Return (x, y) of the center of cell containing provided text 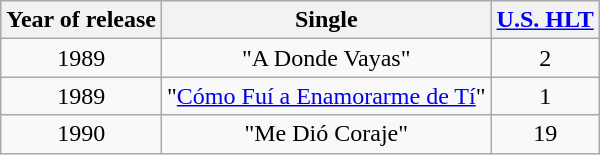
1 (545, 96)
U.S. HLT (545, 20)
Single (326, 20)
"A Donde Vayas" (326, 58)
19 (545, 134)
"Me Dió Coraje" (326, 134)
"Cómo Fuí a Enamorarme de Tí" (326, 96)
Year of release (82, 20)
2 (545, 58)
1990 (82, 134)
